For the text-containing cell, return its midpoint in (X, Y) coordinate format. 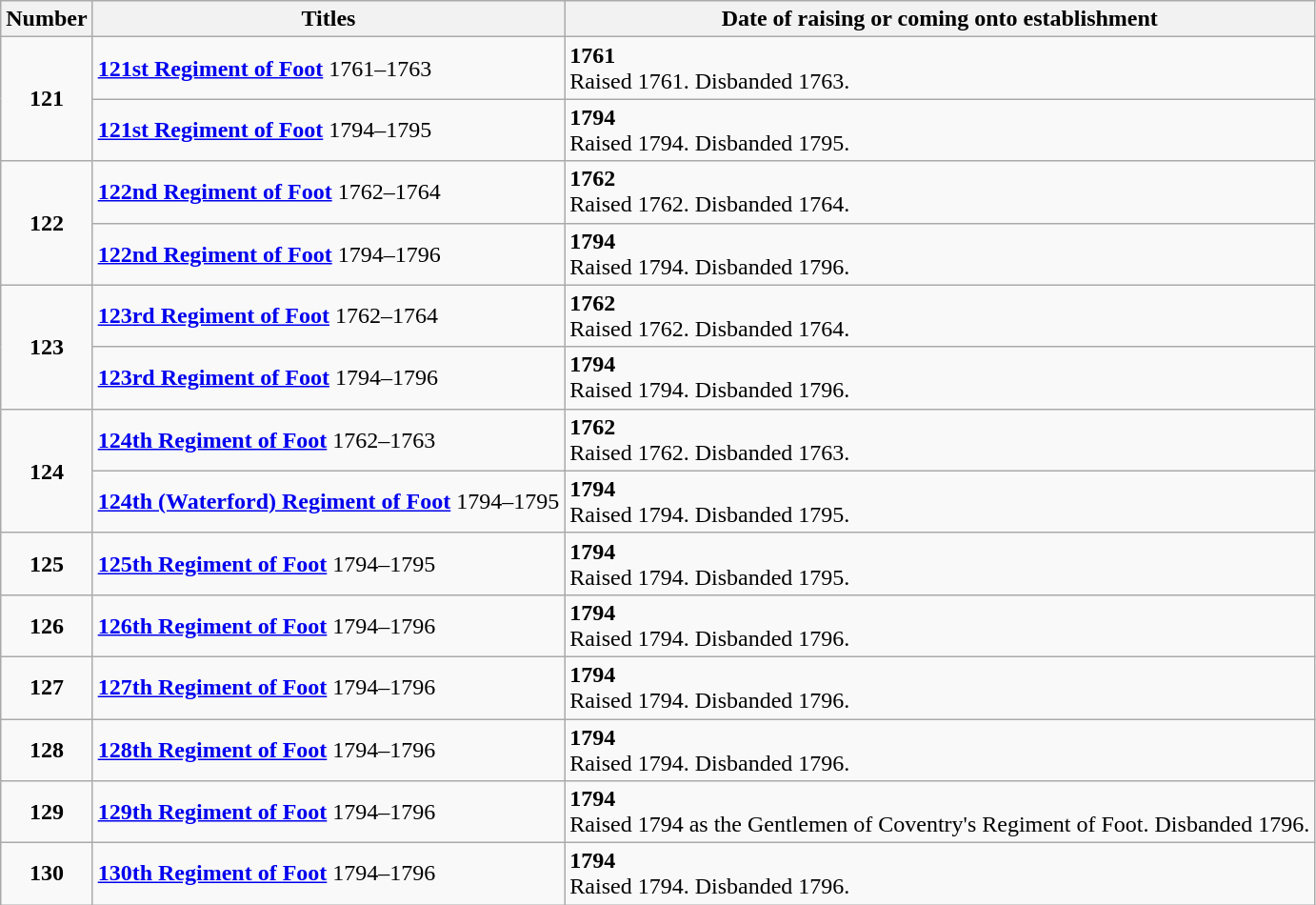
124 (47, 471)
122nd Regiment of Foot 1762–1764 (329, 192)
1762Raised 1762. Disbanded 1763. (940, 440)
122nd Regiment of Foot 1794–1796 (329, 253)
129 (47, 812)
121st Regiment of Foot 1761–1763 (329, 69)
123 (47, 347)
123rd Regiment of Foot 1794–1796 (329, 377)
130 (47, 875)
128th Regiment of Foot 1794–1796 (329, 749)
124th (Waterford) Regiment of Foot 1794–1795 (329, 501)
124th Regiment of Foot 1762–1763 (329, 440)
129th Regiment of Foot 1794–1796 (329, 812)
125th Regiment of Foot 1794–1795 (329, 564)
125 (47, 564)
127 (47, 688)
126 (47, 625)
126th Regiment of Foot 1794–1796 (329, 625)
130th Regiment of Foot 1794–1796 (329, 875)
Titles (329, 19)
128 (47, 749)
123rd Regiment of Foot 1762–1764 (329, 316)
Date of raising or coming onto establishment (940, 19)
1794Raised 1794 as the Gentlemen of Coventry's Regiment of Foot. Disbanded 1796. (940, 812)
127th Regiment of Foot 1794–1796 (329, 688)
121st Regiment of Foot 1794–1795 (329, 130)
Number (47, 19)
122 (47, 223)
1761Raised 1761. Disbanded 1763. (940, 69)
121 (47, 99)
